Identify which cell holds the provided text, then report its (X, Y) central coordinate. 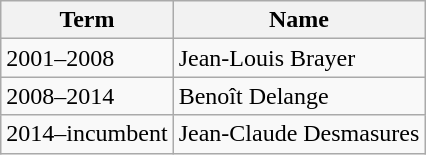
2008–2014 (87, 96)
Term (87, 20)
2014–incumbent (87, 134)
Jean-Louis Brayer (299, 58)
Jean-Claude Desmasures (299, 134)
Name (299, 20)
Benoît Delange (299, 96)
2001–2008 (87, 58)
